Provide the [X, Y] coordinate of the cell's center where the given text is located.  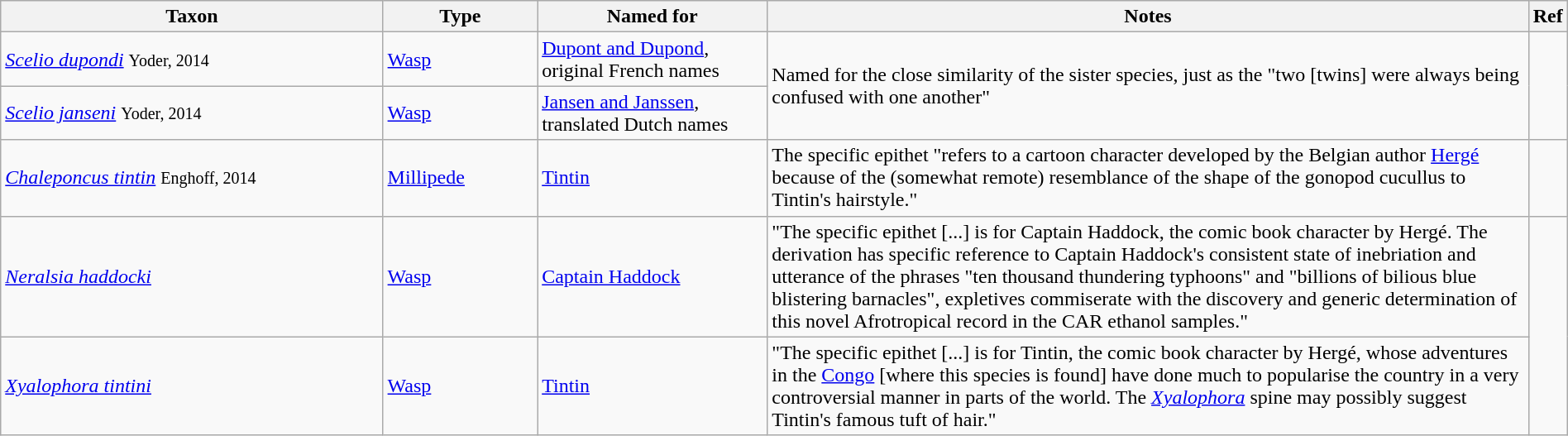
Neralsia haddocki [192, 276]
Chaleponcus tintin Enghoff, 2014 [192, 178]
Dupont and Dupond, original French names [653, 60]
Jansen and Janssen, translated Dutch names [653, 113]
Millipede [460, 178]
Named for the close similarity of the sister species, just as the "two [twins] were always being confused with one another" [1148, 86]
Ref [1548, 17]
Captain Haddock [653, 276]
Type [460, 17]
Scelio janseni Yoder, 2014 [192, 113]
Taxon [192, 17]
Xyalophora tintini [192, 386]
Notes [1148, 17]
Scelio dupondi Yoder, 2014 [192, 60]
Named for [653, 17]
